Provide the (x, y) coordinate of the cell's center where the given text is located.  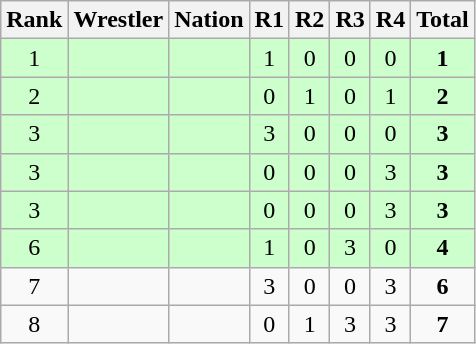
Rank (34, 20)
R1 (269, 20)
R3 (350, 20)
Total (443, 20)
R4 (390, 20)
8 (34, 324)
Nation (209, 20)
R2 (309, 20)
Wrestler (118, 20)
4 (443, 248)
